Provide the [x, y] coordinate of the cell's center where the given text is located.  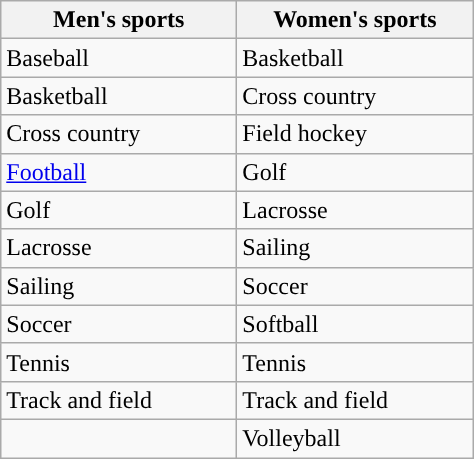
Women's sports [355, 20]
Football [119, 172]
Baseball [119, 58]
Softball [355, 324]
Volleyball [355, 438]
Men's sports [119, 20]
Field hockey [355, 134]
